Provide the [X, Y] coordinate of the cell's center where the given text is located.  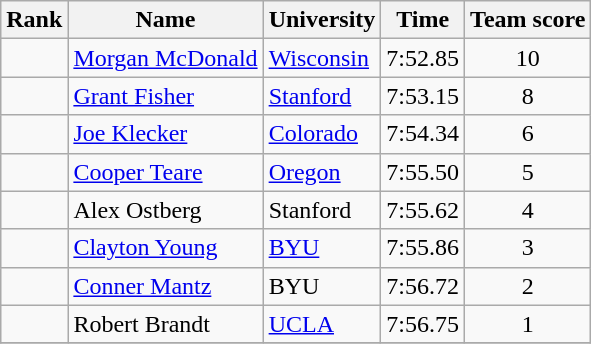
Time [423, 20]
5 [528, 172]
7:55.86 [423, 248]
Alex Ostberg [166, 210]
6 [528, 134]
Colorado [322, 134]
Name [166, 20]
1 [528, 324]
7:55.50 [423, 172]
Rank [34, 20]
10 [528, 58]
7:55.62 [423, 210]
Team score [528, 20]
8 [528, 96]
Oregon [322, 172]
7:56.72 [423, 286]
Clayton Young [166, 248]
Wisconsin [322, 58]
4 [528, 210]
Robert Brandt [166, 324]
7:52.85 [423, 58]
2 [528, 286]
Conner Mantz [166, 286]
Cooper Teare [166, 172]
University [322, 20]
Joe Klecker [166, 134]
Grant Fisher [166, 96]
7:53.15 [423, 96]
7:56.75 [423, 324]
7:54.34 [423, 134]
UCLA [322, 324]
Morgan McDonald [166, 58]
3 [528, 248]
